Extract the [X, Y] coordinate from the center of the cell holding the provided text.  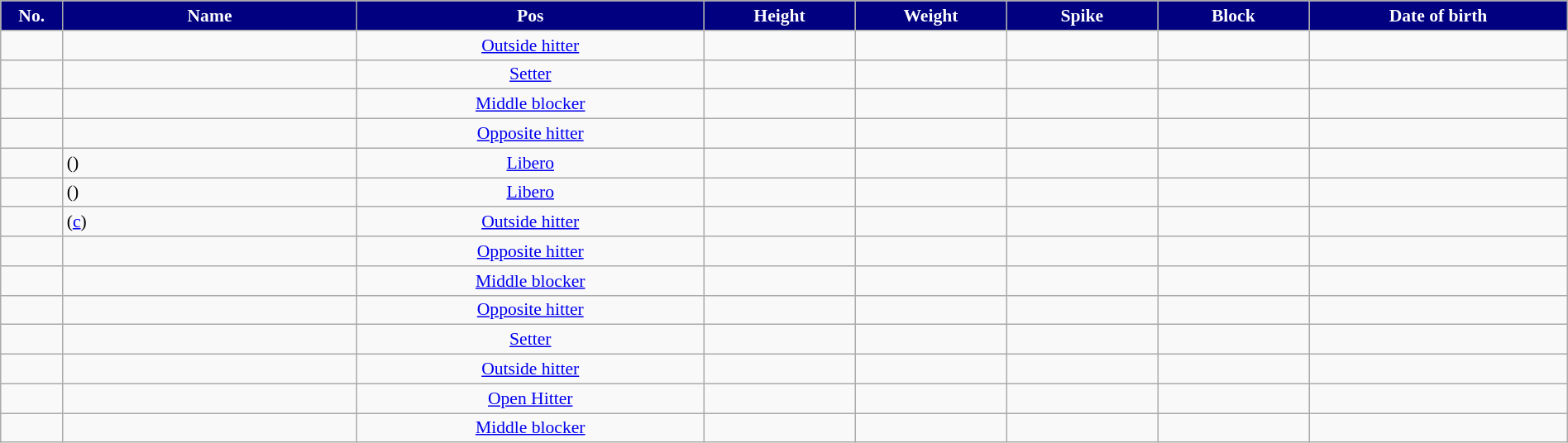
(c) [210, 222]
Date of birth [1439, 16]
Spike [1082, 16]
Height [779, 16]
Block [1234, 16]
Pos [530, 16]
Open Hitter [530, 398]
Name [210, 16]
No. [31, 16]
Weight [931, 16]
